Identify which cell holds the provided text, then report its [X, Y] central coordinate. 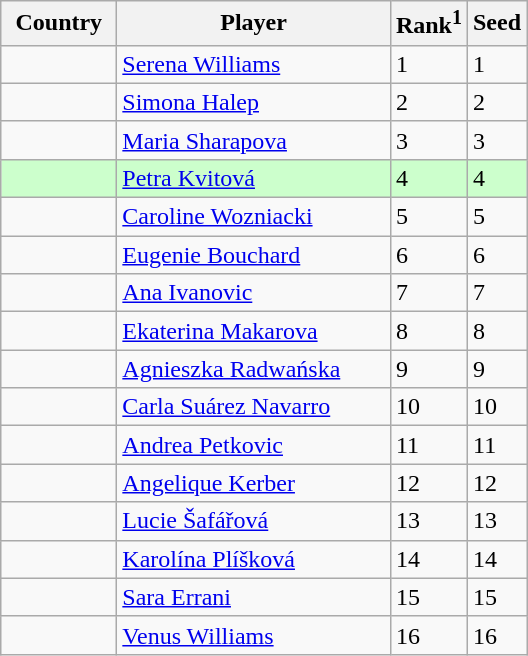
Rank1 [428, 24]
Karolína Plíšková [254, 559]
Agnieszka Radwańska [254, 369]
Andrea Petkovic [254, 445]
Angelique Kerber [254, 483]
Eugenie Bouchard [254, 255]
Seed [496, 24]
Caroline Wozniacki [254, 217]
Simona Halep [254, 102]
Country [59, 24]
Venus Williams [254, 635]
Carla Suárez Navarro [254, 407]
Ekaterina Makarova [254, 331]
Serena Williams [254, 64]
Player [254, 24]
Petra Kvitová [254, 178]
Ana Ivanovic [254, 293]
Lucie Šafářová [254, 521]
Maria Sharapova [254, 140]
Sara Errani [254, 597]
